Provide the (x, y) coordinate of the cell's center where the given text is located.  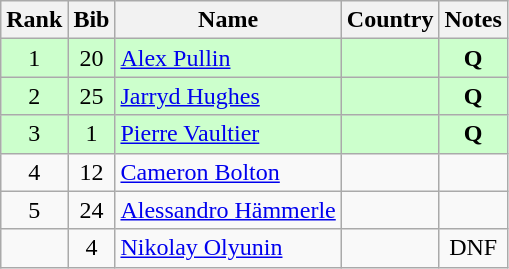
DNF (473, 248)
Country (390, 20)
5 (34, 210)
Cameron Bolton (228, 172)
Alex Pullin (228, 58)
Notes (473, 20)
2 (34, 96)
Name (228, 20)
12 (92, 172)
Nikolay Olyunin (228, 248)
Rank (34, 20)
Bib (92, 20)
3 (34, 134)
Jarryd Hughes (228, 96)
Pierre Vaultier (228, 134)
24 (92, 210)
Alessandro Hämmerle (228, 210)
20 (92, 58)
25 (92, 96)
